Identify which cell holds the provided text, then report its (X, Y) central coordinate. 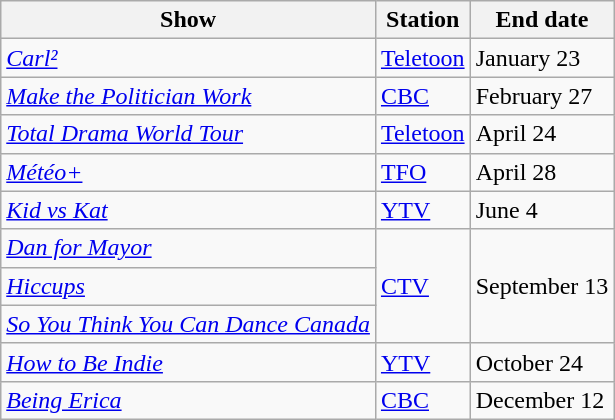
CTV (422, 286)
TFO (422, 172)
October 24 (542, 362)
Make the Politician Work (188, 96)
Being Erica (188, 400)
April 24 (542, 134)
Show (188, 20)
End date (542, 20)
June 4 (542, 210)
September 13 (542, 286)
Dan for Mayor (188, 248)
January 23 (542, 58)
April 28 (542, 172)
Total Drama World Tour (188, 134)
February 27 (542, 96)
So You Think You Can Dance Canada (188, 324)
Station (422, 20)
How to Be Indie (188, 362)
Carl² (188, 58)
Météo+ (188, 172)
December 12 (542, 400)
Kid vs Kat (188, 210)
Hiccups (188, 286)
